Output the (x, y) coordinate of the center of the cell containing the given text.  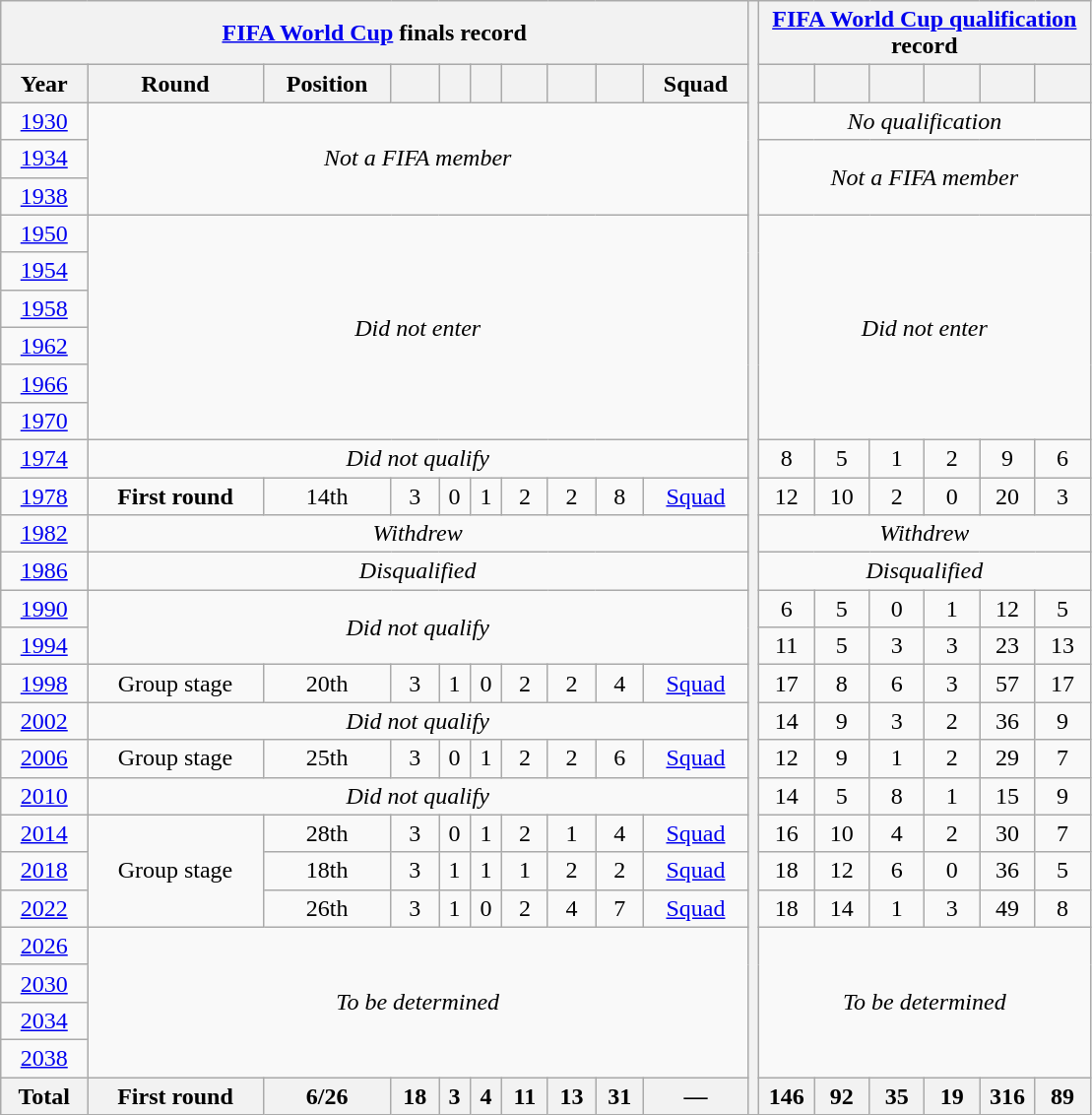
49 (1007, 908)
28th (327, 833)
1998 (44, 684)
92 (842, 1096)
Position (327, 84)
1958 (44, 308)
2038 (44, 1058)
1934 (44, 159)
1982 (44, 534)
2034 (44, 1020)
1994 (44, 646)
1970 (44, 421)
1950 (44, 233)
2002 (44, 721)
15 (1007, 796)
2018 (44, 871)
6/26 (327, 1096)
25th (327, 758)
1990 (44, 609)
1962 (44, 346)
No qualification (925, 121)
Year (44, 84)
16 (787, 833)
Total (44, 1096)
Round (175, 84)
146 (787, 1096)
2006 (44, 758)
2014 (44, 833)
1954 (44, 271)
20th (327, 684)
2022 (44, 908)
1986 (44, 571)
57 (1007, 684)
— (695, 1096)
14th (327, 495)
2026 (44, 946)
23 (1007, 646)
1938 (44, 196)
89 (1062, 1096)
31 (620, 1096)
2010 (44, 796)
20 (1007, 495)
18th (327, 871)
29 (1007, 758)
FIFA World Cup finals record (374, 33)
19 (952, 1096)
316 (1007, 1096)
1974 (44, 458)
1966 (44, 383)
1930 (44, 121)
35 (897, 1096)
FIFA World Cup qualification record (925, 33)
1978 (44, 495)
26th (327, 908)
2030 (44, 983)
30 (1007, 833)
